Locate the cell with the specified text and output its (x, y) center coordinate. 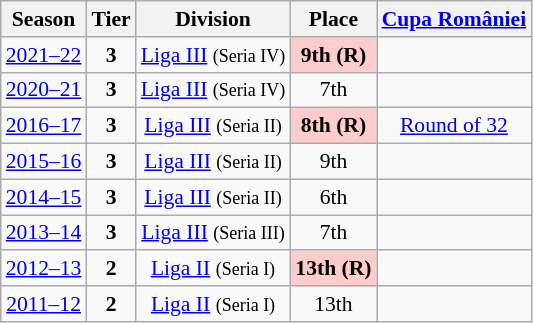
2016–17 (44, 126)
8th (R) (333, 126)
Cupa României (454, 19)
Tier (110, 19)
13th (R) (333, 269)
9th (333, 162)
6th (333, 197)
Liga III (Seria III) (214, 233)
2013–14 (44, 233)
Round of 32 (454, 126)
2014–15 (44, 197)
2011–12 (44, 304)
13th (333, 304)
2020–21 (44, 90)
9th (R) (333, 55)
Season (44, 19)
2012–13 (44, 269)
Division (214, 19)
Place (333, 19)
2015–16 (44, 162)
2021–22 (44, 55)
